Output the [x, y] coordinate of the center of the cell containing the given text.  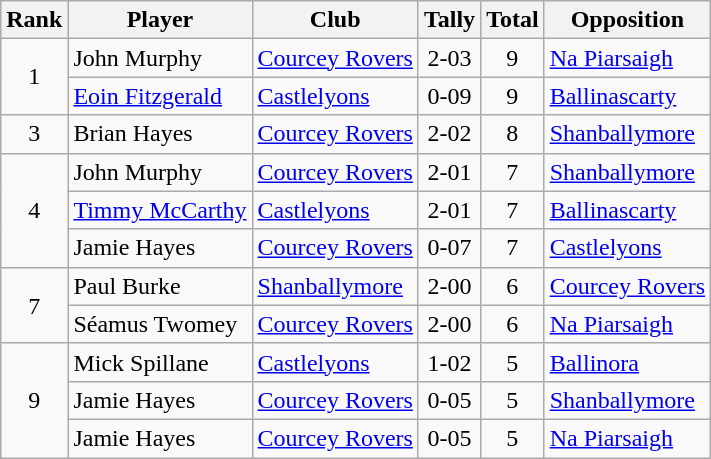
Player [160, 20]
Ballinora [627, 362]
Séamus Twomey [160, 324]
1 [34, 77]
2-02 [449, 134]
Eoin Fitzgerald [160, 96]
0-07 [449, 248]
0-09 [449, 96]
Opposition [627, 20]
1-02 [449, 362]
4 [34, 210]
Tally [449, 20]
Brian Hayes [160, 134]
8 [513, 134]
Mick Spillane [160, 362]
Rank [34, 20]
Paul Burke [160, 286]
Club [335, 20]
3 [34, 134]
Timmy McCarthy [160, 210]
2-03 [449, 58]
Total [513, 20]
